Extract the [x, y] coordinate from the center of the cell holding the provided text.  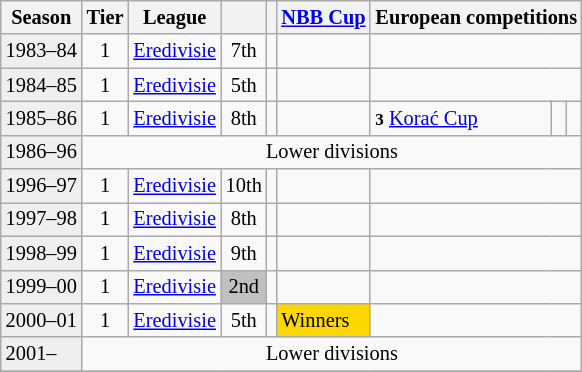
10th [244, 186]
1985–86 [42, 118]
7th [244, 51]
European competitions [476, 17]
2000–01 [42, 320]
2nd [244, 287]
1997–98 [42, 219]
3 Korać Cup [460, 118]
Winners [323, 320]
Season [42, 17]
NBB Cup [323, 17]
1996–97 [42, 186]
2001– [42, 354]
League [174, 17]
9th [244, 253]
1999–00 [42, 287]
1983–84 [42, 51]
1986–96 [42, 152]
1998–99 [42, 253]
1984–85 [42, 85]
Tier [106, 17]
